Output the (x, y) coordinate of the center of the cell containing the given text.  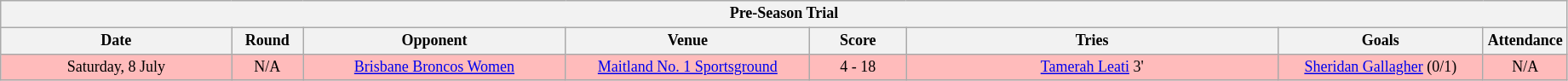
Score (858, 41)
Saturday, 8 July (116, 67)
Tamerah Leati 3' (1092, 67)
4 - 18 (858, 67)
Pre-Season Trial (784, 14)
Maitland No. 1 Sportsground (687, 67)
Round (267, 41)
Opponent (434, 41)
Venue (687, 41)
Sheridan Gallagher (0/1) (1380, 67)
Date (116, 41)
Goals (1380, 41)
Attendance (1525, 41)
Brisbane Broncos Women (434, 67)
Tries (1092, 41)
